Locate the cell with the specified text and output its [X, Y] center coordinate. 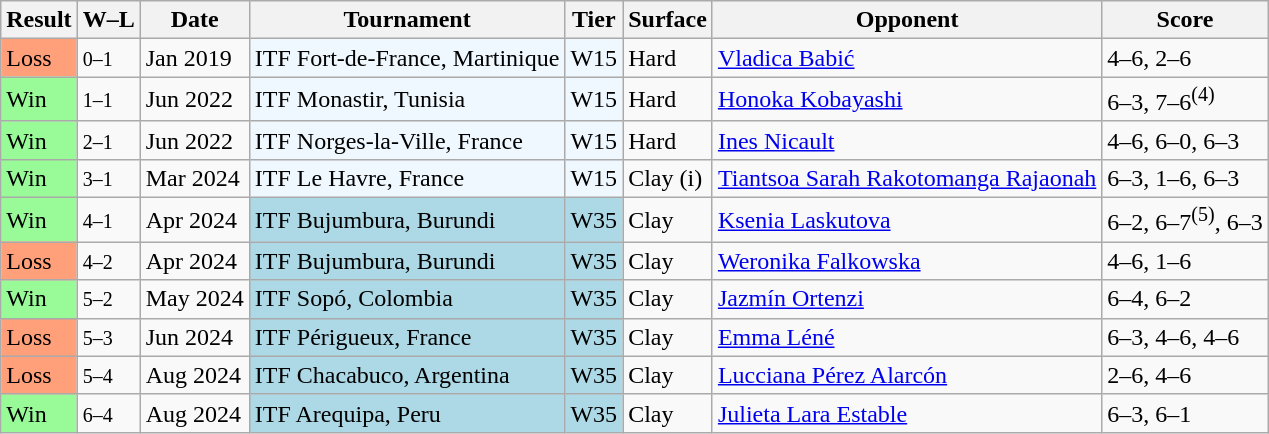
ITF Chacabuco, Argentina [407, 375]
1–1 [108, 100]
4–6, 1–6 [1185, 261]
Weronika Falkowska [906, 261]
6–4, 6–2 [1185, 299]
Mar 2024 [194, 178]
ITF Fort-de-France, Martinique [407, 58]
4–6, 6–0, 6–3 [1185, 140]
5–2 [108, 299]
May 2024 [194, 299]
ITF Le Havre, France [407, 178]
Vladica Babić [906, 58]
6–4 [108, 413]
ITF Arequipa, Peru [407, 413]
6–2, 6–7(5), 6–3 [1185, 220]
Opponent [906, 20]
6–3, 6–1 [1185, 413]
6–3, 7–6(4) [1185, 100]
Ksenia Laskutova [906, 220]
ITF Sopó, Colombia [407, 299]
5–3 [108, 337]
Honoka Kobayashi [906, 100]
Score [1185, 20]
4–6, 2–6 [1185, 58]
ITF Périgueux, France [407, 337]
Date [194, 20]
Julieta Lara Estable [906, 413]
Result [39, 20]
Surface [668, 20]
Ines Nicault [906, 140]
6–3, 4–6, 4–6 [1185, 337]
Clay (i) [668, 178]
Jan 2019 [194, 58]
5–4 [108, 375]
0–1 [108, 58]
6–3, 1–6, 6–3 [1185, 178]
3–1 [108, 178]
2–6, 4–6 [1185, 375]
4–1 [108, 220]
Tournament [407, 20]
4–2 [108, 261]
ITF Norges-la-Ville, France [407, 140]
Jazmín Ortenzi [906, 299]
Tiantsoa Sarah Rakotomanga Rajaonah [906, 178]
ITF Monastir, Tunisia [407, 100]
Jun 2024 [194, 337]
Lucciana Pérez Alarcón [906, 375]
Tier [594, 20]
W–L [108, 20]
Emma Léné [906, 337]
2–1 [108, 140]
